Find where the given text appears and provide that cell's center as [X, Y] coordinate. 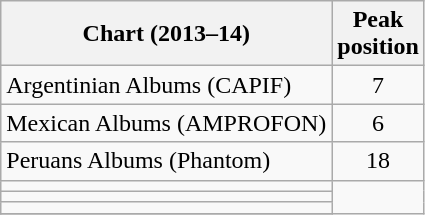
7 [378, 85]
Peakposition [378, 34]
Argentinian Albums (CAPIF) [166, 85]
Mexican Albums (AMPROFON) [166, 123]
Chart (2013–14) [166, 34]
18 [378, 161]
6 [378, 123]
Peruans Albums (Phantom) [166, 161]
